Scan for the cell matching the given text and deliver its (X, Y) coordinate at center. 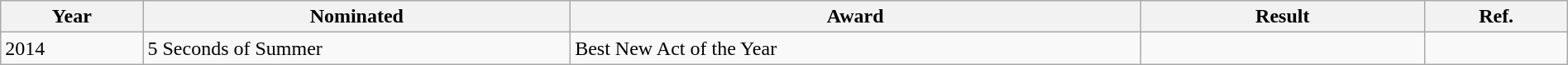
2014 (72, 48)
Ref. (1496, 17)
Best New Act of the Year (855, 48)
Award (855, 17)
Nominated (357, 17)
Year (72, 17)
5 Seconds of Summer (357, 48)
Result (1283, 17)
